Scan for the cell matching the given text and deliver its [X, Y] coordinate at center. 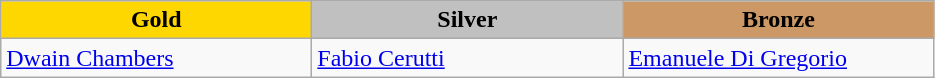
Silver [468, 20]
Gold [156, 20]
Fabio Cerutti [468, 58]
Emanuele Di Gregorio [778, 58]
Bronze [778, 20]
Dwain Chambers [156, 58]
